Return the (x, y) coordinate for the center point of the cell that contains the specified text.  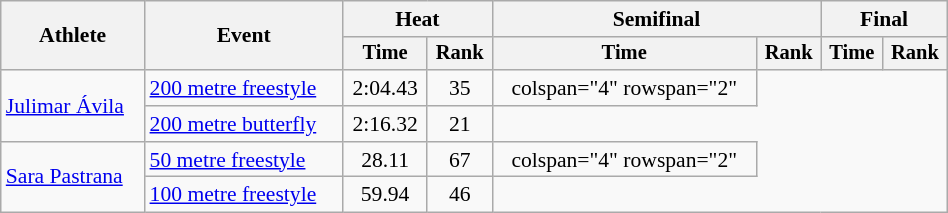
Final (884, 19)
46 (460, 195)
Semifinal (656, 19)
200 metre freestyle (244, 88)
100 metre freestyle (244, 195)
35 (460, 88)
2:16.32 (386, 124)
Event (244, 36)
Julimar Ávila (73, 106)
200 metre butterfly (244, 124)
Heat (418, 19)
67 (460, 160)
59.94 (386, 195)
Athlete (73, 36)
28.11 (386, 160)
21 (460, 124)
Sara Pastrana (73, 178)
50 metre freestyle (244, 160)
2:04.43 (386, 88)
